Extract the [X, Y] coordinate from the center of the cell holding the provided text.  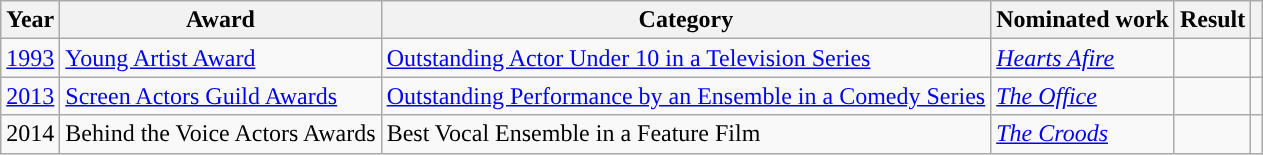
Award [220, 20]
2014 [30, 134]
The Office [1083, 96]
Category [686, 20]
The Croods [1083, 134]
Outstanding Actor Under 10 in a Television Series [686, 58]
Best Vocal Ensemble in a Feature Film [686, 134]
2013 [30, 96]
Hearts Afire [1083, 58]
Outstanding Performance by an Ensemble in a Comedy Series [686, 96]
1993 [30, 58]
Year [30, 20]
Young Artist Award [220, 58]
Behind the Voice Actors Awards [220, 134]
Screen Actors Guild Awards [220, 96]
Nominated work [1083, 20]
Result [1212, 20]
